Detect which cell encompasses the target text, then output its (x, y) center coordinate. 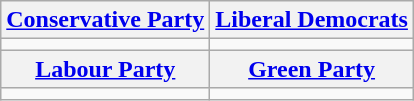
Green Party (312, 69)
Labour Party (106, 69)
Conservative Party (106, 20)
Liberal Democrats (312, 20)
